Extract the (x, y) coordinate from the center of the cell holding the provided text.  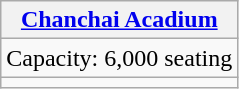
Chanchai Acadium (120, 20)
Capacity: 6,000 seating (120, 58)
